Locate the cell with the specified text and output its [X, Y] center coordinate. 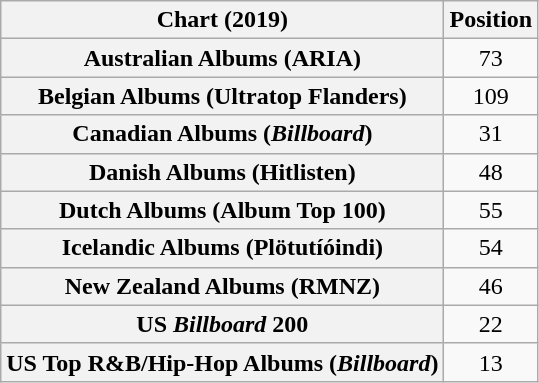
US Top R&B/Hip-Hop Albums (Billboard) [222, 362]
Canadian Albums (Billboard) [222, 134]
Position [491, 20]
55 [491, 210]
Icelandic Albums (Plötutíóindi) [222, 248]
13 [491, 362]
54 [491, 248]
Dutch Albums (Album Top 100) [222, 210]
109 [491, 96]
US Billboard 200 [222, 324]
31 [491, 134]
48 [491, 172]
Chart (2019) [222, 20]
New Zealand Albums (RMNZ) [222, 286]
Belgian Albums (Ultratop Flanders) [222, 96]
73 [491, 58]
Danish Albums (Hitlisten) [222, 172]
Australian Albums (ARIA) [222, 58]
46 [491, 286]
22 [491, 324]
